Search for the cell housing the specified text and yield its [x, y] center coordinate. 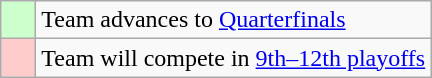
Team advances to Quarterfinals [234, 20]
Team will compete in 9th–12th playoffs [234, 58]
